Capture the cell that displays the provided text and extract its [x, y] central coordinate. 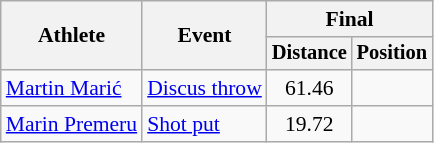
Position [392, 54]
Event [204, 36]
Martin Marić [72, 88]
61.46 [310, 88]
19.72 [310, 124]
Distance [310, 54]
Marin Premeru [72, 124]
Final [350, 19]
Discus throw [204, 88]
Athlete [72, 36]
Shot put [204, 124]
